For the text-containing cell, return its midpoint in (X, Y) coordinate format. 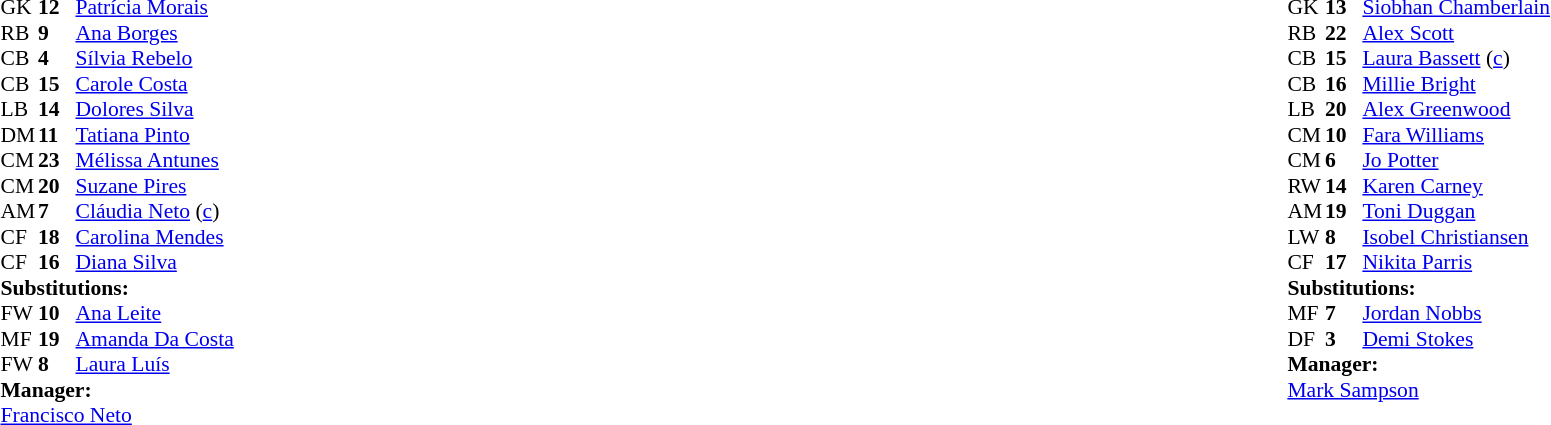
Carolina Mendes (155, 237)
Fara Williams (1456, 135)
Jordan Nobbs (1456, 313)
Karen Carney (1456, 186)
18 (57, 237)
23 (57, 161)
DF (1306, 339)
LW (1306, 237)
Carole Costa (155, 84)
Jo Potter (1456, 161)
3 (1344, 339)
Cláudia Neto (c) (155, 211)
Amanda Da Costa (155, 339)
6 (1344, 161)
Dolores Silva (155, 109)
Tatiana Pinto (155, 135)
Ana Borges (155, 33)
Alex Scott (1456, 33)
Laura Luís (155, 365)
Toni Duggan (1456, 211)
17 (1344, 263)
Laura Bassett (c) (1456, 59)
9 (57, 33)
Demi Stokes (1456, 339)
22 (1344, 33)
Mélissa Antunes (155, 161)
Diana Silva (155, 263)
RW (1306, 186)
Ana Leite (155, 313)
Millie Bright (1456, 84)
Mark Sampson (1418, 390)
Suzane Pires (155, 186)
DM (19, 135)
Alex Greenwood (1456, 109)
Isobel Christiansen (1456, 237)
Sílvia Rebelo (155, 59)
11 (57, 135)
Nikita Parris (1456, 263)
4 (57, 59)
